Identify which cell holds the provided text, then report its (X, Y) central coordinate. 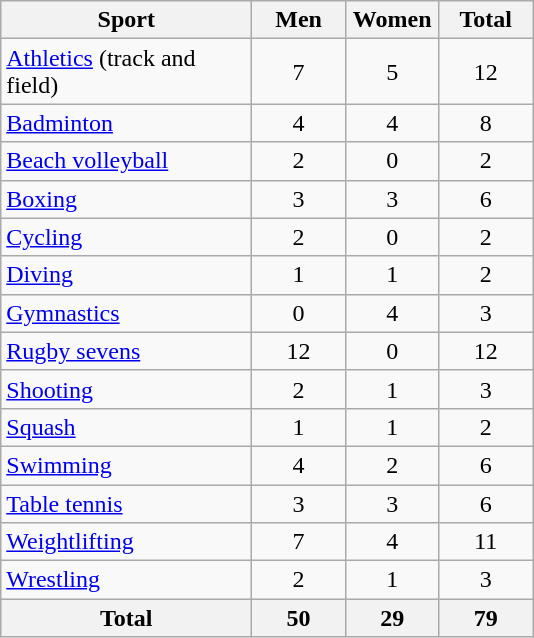
29 (392, 618)
50 (299, 618)
Table tennis (126, 503)
Badminton (126, 123)
5 (392, 72)
Beach volleyball (126, 161)
Women (392, 20)
Cycling (126, 237)
Weightlifting (126, 542)
Squash (126, 427)
Wrestling (126, 580)
Sport (126, 20)
8 (486, 123)
Men (299, 20)
Shooting (126, 389)
Rugby sevens (126, 351)
Gymnastics (126, 313)
Diving (126, 275)
Athletics (track and field) (126, 72)
79 (486, 618)
Swimming (126, 465)
Boxing (126, 199)
11 (486, 542)
